Detect which cell encompasses the target text, then output its (X, Y) center coordinate. 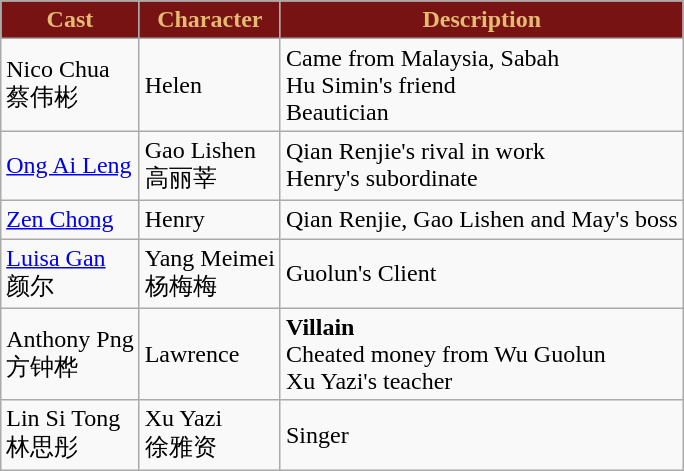
Singer (482, 435)
Villain Cheated money from Wu Guolun Xu Yazi's teacher (482, 354)
Henry (210, 219)
Gao Lishen 高丽莘 (210, 166)
Luisa Gan 颜尔 (70, 273)
Yang Meimei 杨梅梅 (210, 273)
Cast (70, 20)
Guolun's Client (482, 273)
Nico Chua 蔡伟彬 (70, 85)
Qian Renjie, Gao Lishen and May's boss (482, 219)
Xu Yazi 徐雅资 (210, 435)
Qian Renjie's rival in work Henry's subordinate (482, 166)
Came from Malaysia, Sabah Hu Simin's friend Beautician (482, 85)
Zen Chong (70, 219)
Ong Ai Leng (70, 166)
Anthony Png 方钟桦 (70, 354)
Lin Si Tong 林思彤 (70, 435)
Description (482, 20)
Lawrence (210, 354)
Character (210, 20)
Helen (210, 85)
